Capture the cell that displays the provided text and extract its (X, Y) central coordinate. 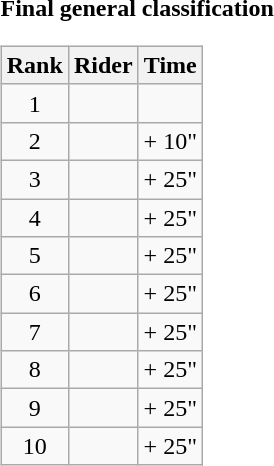
7 (34, 332)
2 (34, 141)
Rider (103, 65)
6 (34, 294)
1 (34, 103)
10 (34, 446)
Time (170, 65)
3 (34, 179)
4 (34, 217)
+ 10" (170, 141)
5 (34, 256)
8 (34, 370)
9 (34, 408)
Rank (34, 65)
